Find where the given text appears and provide that cell's center as (x, y) coordinate. 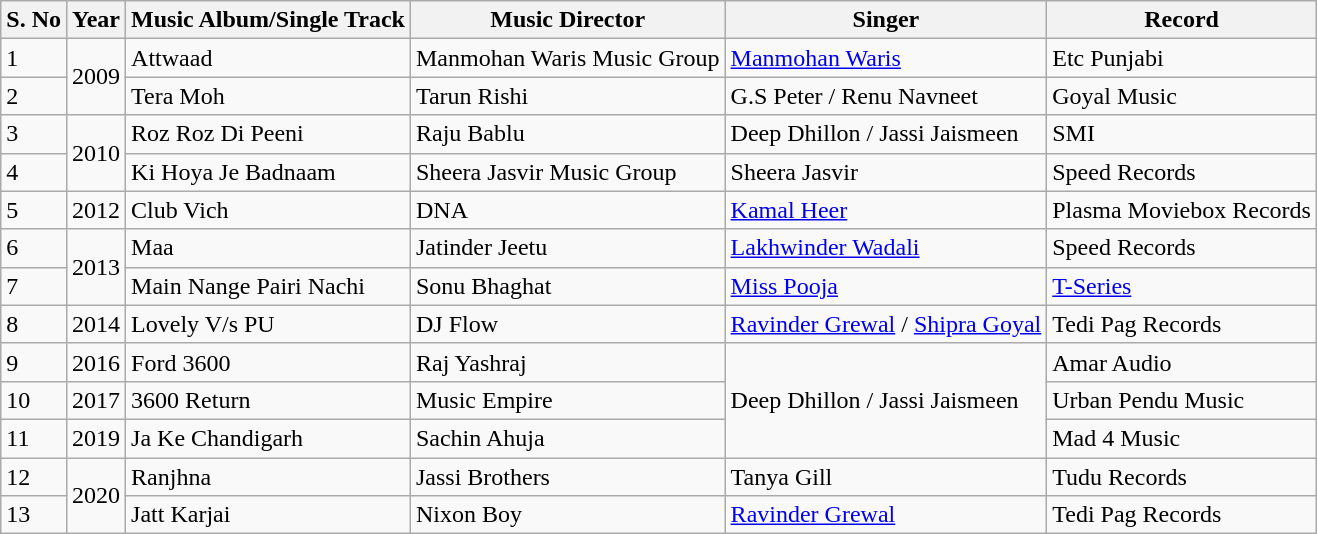
3 (34, 134)
Tudu Records (1182, 477)
13 (34, 515)
2009 (96, 77)
Year (96, 20)
12 (34, 477)
2020 (96, 496)
Ravinder Grewal / Shipra Goyal (886, 324)
2014 (96, 324)
Sheera Jasvir Music Group (568, 172)
SMI (1182, 134)
Sachin Ahuja (568, 438)
Jatt Karjai (268, 515)
DNA (568, 210)
Kamal Heer (886, 210)
Urban Pendu Music (1182, 400)
Main Nange Pairi Nachi (268, 286)
Music Album/Single Track (268, 20)
Miss Pooja (886, 286)
7 (34, 286)
Lovely V/s PU (268, 324)
Sheera Jasvir (886, 172)
Ki Hoya Je Badnaam (268, 172)
Tarun Rishi (568, 96)
2 (34, 96)
Singer (886, 20)
2013 (96, 267)
2012 (96, 210)
9 (34, 362)
T-Series (1182, 286)
Ja Ke Chandigarh (268, 438)
DJ Flow (568, 324)
Music Director (568, 20)
Ford 3600 (268, 362)
Manmohan Waris (886, 58)
Record (1182, 20)
11 (34, 438)
Attwaad (268, 58)
Jatinder Jeetu (568, 248)
Etc Punjabi (1182, 58)
Raj Yashraj (568, 362)
2019 (96, 438)
10 (34, 400)
S. No (34, 20)
5 (34, 210)
8 (34, 324)
Mad 4 Music (1182, 438)
1 (34, 58)
Lakhwinder Wadali (886, 248)
Amar Audio (1182, 362)
Raju Bablu (568, 134)
3600 Return (268, 400)
2016 (96, 362)
Jassi Brothers (568, 477)
6 (34, 248)
2010 (96, 153)
Tera Moh (268, 96)
Maa (268, 248)
Plasma Moviebox Records (1182, 210)
Tanya Gill (886, 477)
Goyal Music (1182, 96)
Ravinder Grewal (886, 515)
Sonu Bhaghat (568, 286)
Roz Roz Di Peeni (268, 134)
4 (34, 172)
Nixon Boy (568, 515)
Manmohan Waris Music Group (568, 58)
2017 (96, 400)
Ranjhna (268, 477)
Club Vich (268, 210)
G.S Peter / Renu Navneet (886, 96)
Music Empire (568, 400)
